Find where the given text appears and provide that cell's center as [x, y] coordinate. 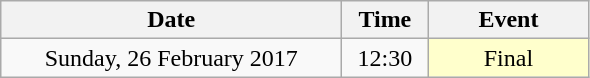
Sunday, 26 February 2017 [172, 58]
Time [385, 20]
Event [508, 20]
12:30 [385, 58]
Date [172, 20]
Final [508, 58]
